Return the (x, y) coordinate for the center point of the cell that contains the specified text.  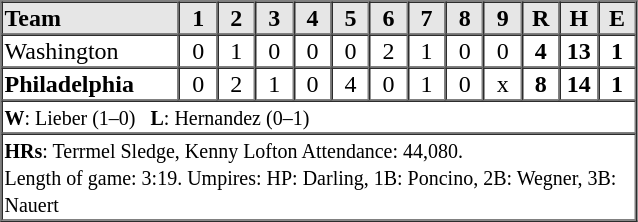
HRs: Terrmel Sledge, Kenny Lofton Attendance: 44,080.Length of game: 3:19. Umpires: HP: Darling, 1B: Poncino, 2B: Wegner, 3B: Nauert (319, 178)
13 (579, 50)
5 (350, 18)
E (617, 18)
14 (579, 84)
9 (503, 18)
x (503, 84)
W: Lieber (1–0) L: Hernandez (0–1) (319, 116)
Washington (91, 50)
Philadelphia (91, 84)
6 (388, 18)
R (541, 18)
3 (274, 18)
H (579, 18)
7 (427, 18)
Team (91, 18)
